Pinpoint the cell where the given text exists, returning its (X, Y) midpoint coordinate. 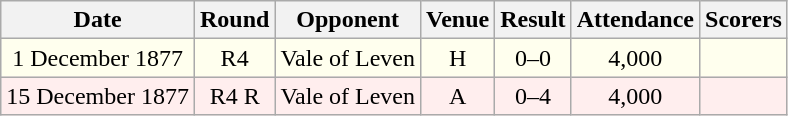
15 December 1877 (98, 96)
Attendance (635, 20)
Round (234, 20)
Scorers (744, 20)
Opponent (348, 20)
A (458, 96)
Venue (458, 20)
H (458, 58)
R4 (234, 58)
Result (533, 20)
Date (98, 20)
R4 R (234, 96)
0–0 (533, 58)
0–4 (533, 96)
1 December 1877 (98, 58)
